Output the (x, y) coordinate of the center of the cell containing the given text.  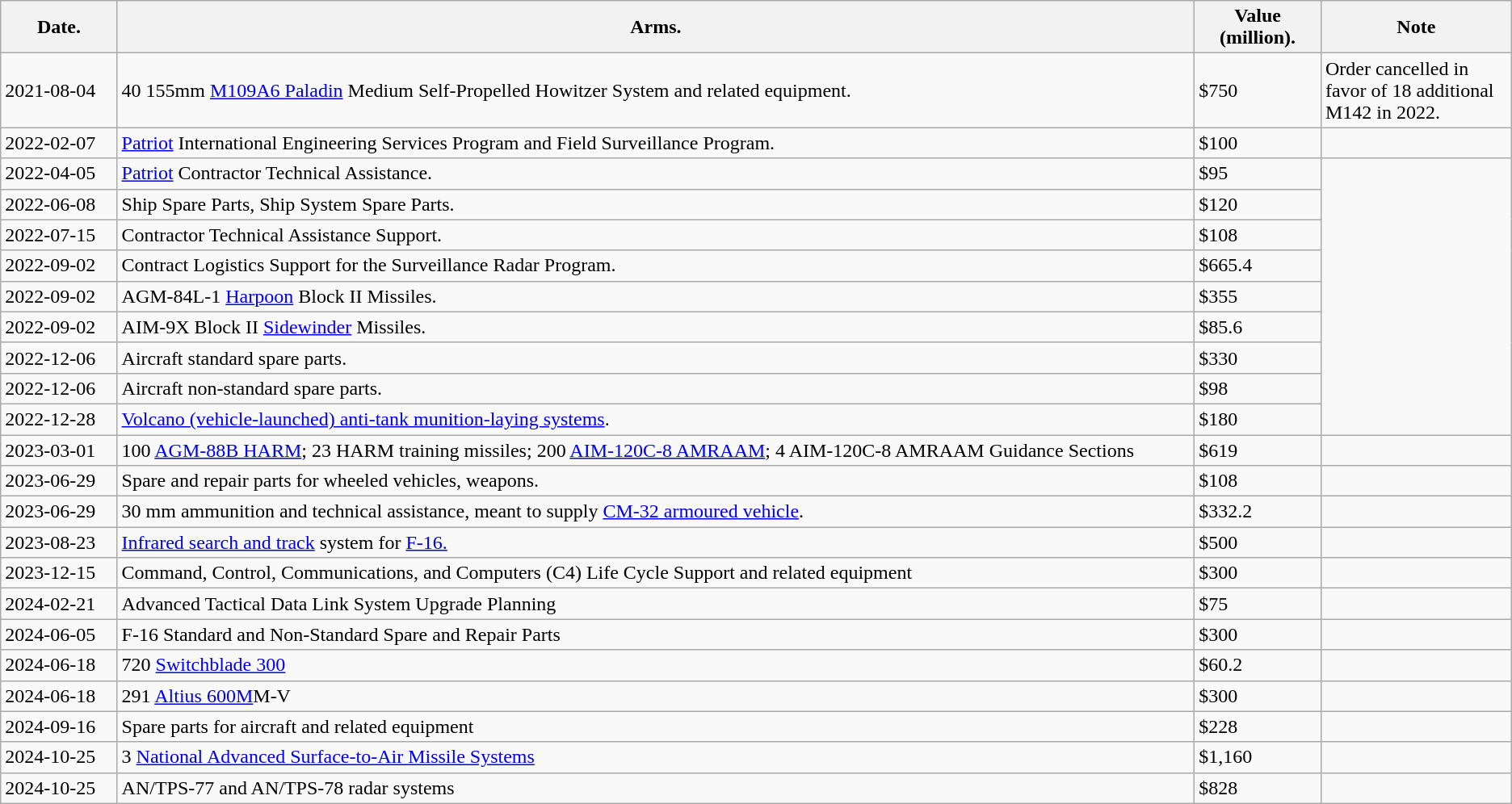
$120 (1258, 204)
100 AGM-88B HARM; 23 HARM training missiles; 200 AIM-120C-8 AMRAAM; 4 AIM-120C-8 AMRAAM Guidance Sections (656, 450)
2024-06-05 (59, 634)
$85.6 (1258, 327)
Volcano (vehicle-launched) anti-tank munition-laying systems. (656, 419)
$828 (1258, 788)
2023-03-01 (59, 450)
$95 (1258, 174)
AGM-84L-1 Harpoon Block II Missiles. (656, 296)
Infrared search and track system for F-16. (656, 542)
Value (million). (1258, 27)
$665.4 (1258, 266)
$228 (1258, 727)
$750 (1258, 90)
$619 (1258, 450)
Aircraft non-standard spare parts. (656, 388)
291 Altius 600MM-V (656, 696)
Contract Logistics Support for the Surveillance Radar Program. (656, 266)
2022-07-15 (59, 235)
2023-08-23 (59, 542)
$75 (1258, 604)
3 National Advanced Surface-to-Air Missile Systems (656, 757)
AIM-9X Block II Sidewinder Missiles. (656, 327)
$355 (1258, 296)
Patriot Contractor Technical Assistance. (656, 174)
2022-06-08 (59, 204)
Ship Spare Parts, Ship System Spare Parts. (656, 204)
Command, Control, Communications, and Computers (C4) Life Cycle Support and related equipment (656, 573)
$98 (1258, 388)
Order cancelled in favor of 18 additional M142 in 2022. (1416, 90)
Spare and repair parts for wheeled vehicles, weapons. (656, 481)
Arms. (656, 27)
Advanced Tactical Data Link System Upgrade Planning (656, 604)
2021-08-04 (59, 90)
$60.2 (1258, 665)
$1,160 (1258, 757)
2023-12-15 (59, 573)
Date. (59, 27)
F-16 Standard and Non-Standard Spare and Repair Parts (656, 634)
40 155mm M109A6 Paladin Medium Self-Propelled Howitzer System and related equipment. (656, 90)
30 mm ammunition and technical assistance, meant to supply CM-32 armoured vehicle. (656, 512)
$332.2 (1258, 512)
Patriot International Engineering Services Program and Field Surveillance Program. (656, 143)
Aircraft standard spare parts. (656, 358)
2022-12-28 (59, 419)
$100 (1258, 143)
720 Switchblade 300 (656, 665)
Spare parts for aircraft and related equipment (656, 727)
2024-09-16 (59, 727)
AN/TPS-77 and AN/TPS-78 radar systems (656, 788)
2022-04-05 (59, 174)
2022-02-07 (59, 143)
Note (1416, 27)
$180 (1258, 419)
2024-02-21 (59, 604)
$330 (1258, 358)
$500 (1258, 542)
Contractor Technical Assistance Support. (656, 235)
